Provide the (X, Y) coordinate of the cell's center where the given text is located.  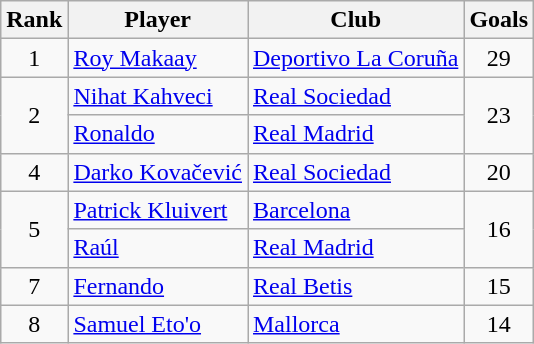
23 (499, 115)
5 (34, 229)
Real Betis (356, 286)
2 (34, 115)
16 (499, 229)
Barcelona (356, 210)
Darko Kovačević (158, 172)
Raúl (158, 248)
8 (34, 324)
Samuel Eto'o (158, 324)
Club (356, 20)
20 (499, 172)
Mallorca (356, 324)
Deportivo La Coruña (356, 58)
29 (499, 58)
4 (34, 172)
14 (499, 324)
15 (499, 286)
Ronaldo (158, 134)
7 (34, 286)
1 (34, 58)
Rank (34, 20)
Goals (499, 20)
Nihat Kahveci (158, 96)
Player (158, 20)
Roy Makaay (158, 58)
Patrick Kluivert (158, 210)
Fernando (158, 286)
